Return [X, Y] of the center of cell containing provided text 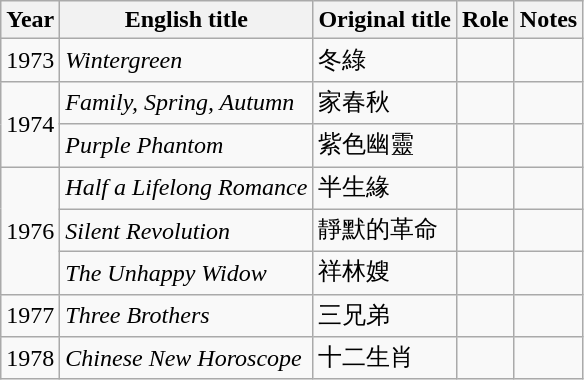
紫色幽靈 [385, 146]
Year [30, 20]
Chinese New Horoscope [186, 358]
The Unhappy Widow [186, 274]
Three Brothers [186, 316]
Wintergreen [186, 60]
Half a Lifelong Romance [186, 188]
Original title [385, 20]
Silent Revolution [186, 230]
三兄弟 [385, 316]
家春秋 [385, 102]
1978 [30, 358]
1977 [30, 316]
Notes [548, 20]
Purple Phantom [186, 146]
靜默的革命 [385, 230]
十二生肖 [385, 358]
English title [186, 20]
冬綠 [385, 60]
1973 [30, 60]
1976 [30, 230]
1974 [30, 124]
Family, Spring, Autumn [186, 102]
祥林嫂 [385, 274]
Role [486, 20]
半生緣 [385, 188]
